Find where the given text appears and provide that cell's center as (X, Y) coordinate. 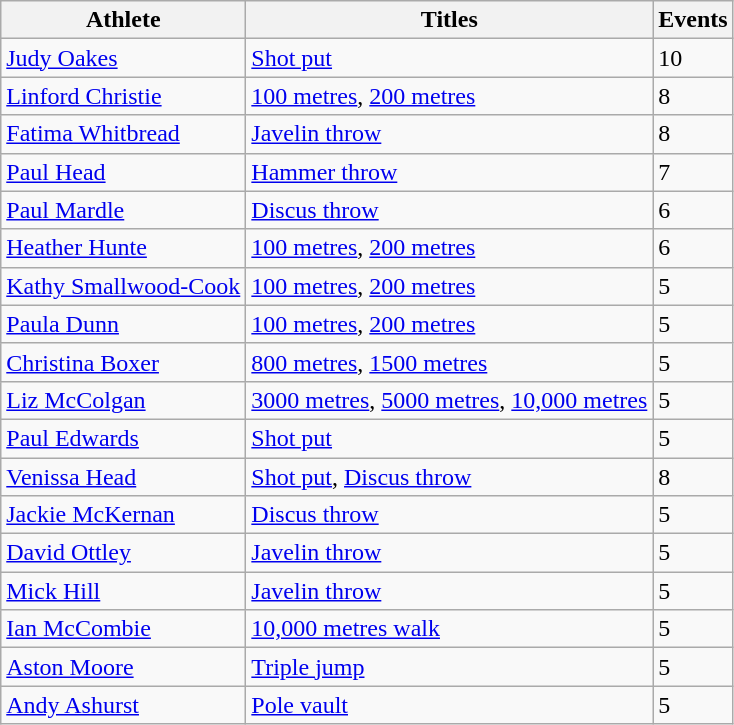
Heather Hunte (124, 248)
10 (693, 58)
Andy Ashurst (124, 705)
Kathy Smallwood-Cook (124, 286)
Triple jump (450, 667)
Christina Boxer (124, 362)
Venissa Head (124, 477)
Paul Head (124, 172)
Titles (450, 20)
Linford Christie (124, 96)
Athlete (124, 20)
Pole vault (450, 705)
Shot put, Discus throw (450, 477)
Judy Oakes (124, 58)
Jackie McKernan (124, 515)
Aston Moore (124, 667)
10,000 metres walk (450, 629)
Liz McColgan (124, 400)
Ian McCombie (124, 629)
Mick Hill (124, 591)
Paul Edwards (124, 438)
Fatima Whitbread (124, 134)
Paul Mardle (124, 210)
Paula Dunn (124, 324)
David Ottley (124, 553)
Events (693, 20)
800 metres, 1500 metres (450, 362)
7 (693, 172)
Hammer throw (450, 172)
3000 metres, 5000 metres, 10,000 metres (450, 400)
